Return the (X, Y) coordinate for the center point of the cell that contains the specified text.  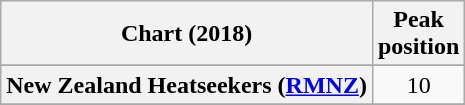
New Zealand Heatseekers (RMNZ) (187, 85)
10 (418, 85)
Peak position (418, 34)
Chart (2018) (187, 34)
